Output the (X, Y) coordinate of the center of the cell containing the given text.  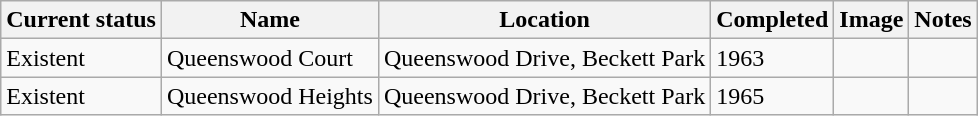
Notes (943, 20)
Queenswood Court (270, 58)
Queenswood Heights (270, 96)
1965 (772, 96)
Current status (82, 20)
Completed (772, 20)
Image (872, 20)
Name (270, 20)
1963 (772, 58)
Location (544, 20)
